Identify which cell holds the provided text, then report its (X, Y) central coordinate. 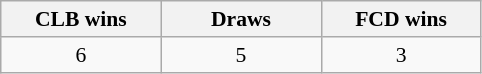
FCD wins (401, 19)
5 (241, 55)
3 (401, 55)
6 (81, 55)
CLB wins (81, 19)
Draws (241, 19)
